Determine the [x, y] coordinate at the center of the cell enclosing the given text.  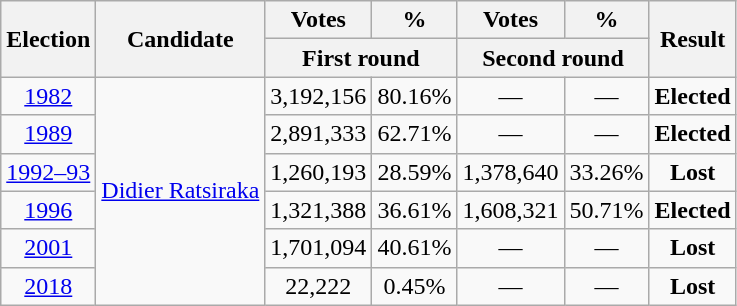
1996 [48, 210]
1,378,640 [510, 172]
1,321,388 [318, 210]
1,701,094 [318, 248]
1982 [48, 96]
40.61% [414, 248]
28.59% [414, 172]
2,891,333 [318, 134]
Second round [553, 58]
Election [48, 39]
1,260,193 [318, 172]
3,192,156 [318, 96]
62.71% [414, 134]
33.26% [606, 172]
22,222 [318, 286]
1,608,321 [510, 210]
Didier Ratsiraka [180, 191]
2001 [48, 248]
1992–93 [48, 172]
50.71% [606, 210]
0.45% [414, 286]
1989 [48, 134]
36.61% [414, 210]
80.16% [414, 96]
Result [692, 39]
Candidate [180, 39]
First round [361, 58]
2018 [48, 286]
